Detect which cell encompasses the target text, then output its [X, Y] center coordinate. 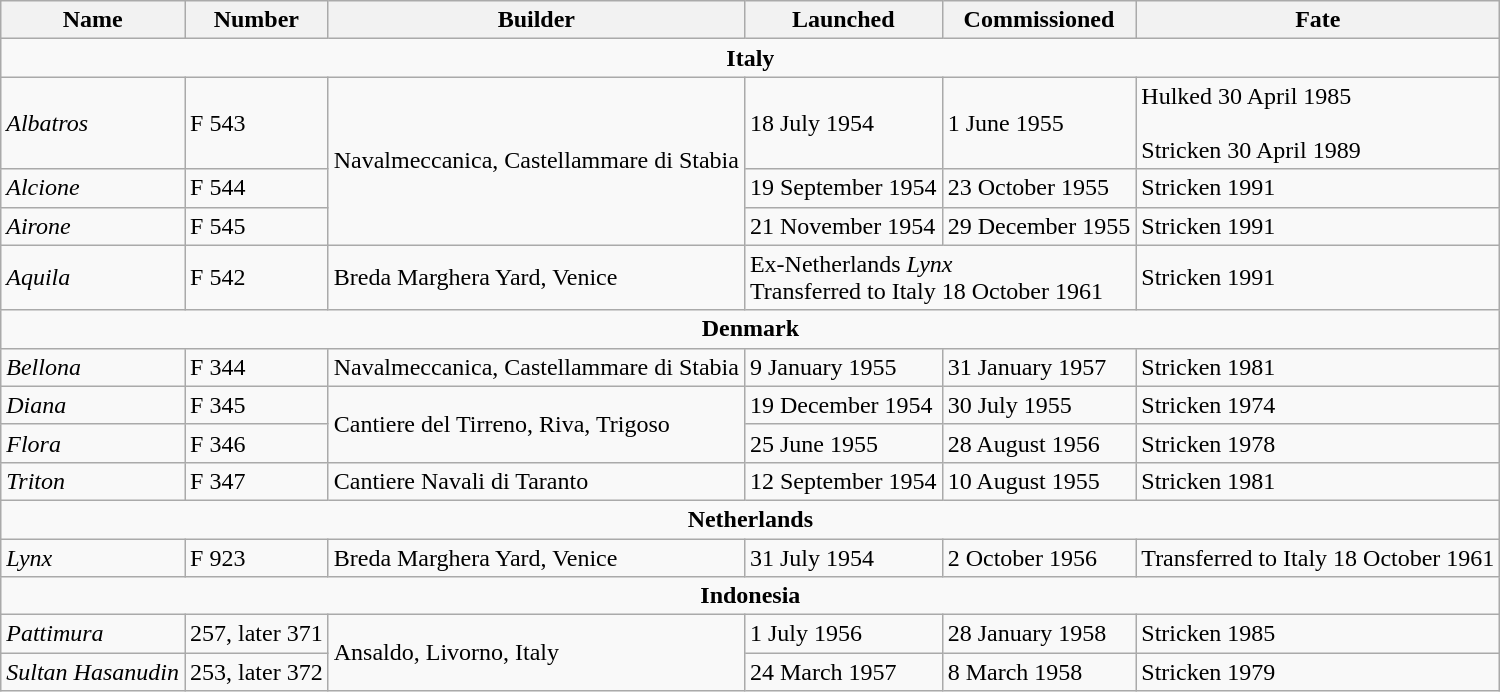
10 August 1955 [1039, 481]
Stricken 1985 [1318, 634]
Builder [536, 20]
12 September 1954 [843, 481]
F 543 [256, 123]
Hulked 30 April 1985Stricken 30 April 1989 [1318, 123]
24 March 1957 [843, 672]
Fate [1318, 20]
F 347 [256, 481]
31 January 1957 [1039, 367]
Cantiere Navali di Taranto [536, 481]
Commissioned [1039, 20]
Bellona [93, 367]
Diana [93, 405]
F 923 [256, 557]
2 October 1956 [1039, 557]
Pattimura [93, 634]
Ansaldo, Livorno, Italy [536, 653]
Name [93, 20]
F 544 [256, 188]
1 July 1956 [843, 634]
Airone [93, 226]
25 June 1955 [843, 443]
Cantiere del Tirreno, Riva, Trigoso [536, 424]
29 December 1955 [1039, 226]
Alcione [93, 188]
Flora [93, 443]
28 January 1958 [1039, 634]
8 March 1958 [1039, 672]
Number [256, 20]
F 344 [256, 367]
Albatros [93, 123]
Transferred to Italy 18 October 1961 [1318, 557]
Triton [93, 481]
Aquila [93, 278]
F 545 [256, 226]
28 August 1956 [1039, 443]
Stricken 1978 [1318, 443]
23 October 1955 [1039, 188]
Indonesia [750, 596]
Lynx [93, 557]
18 July 1954 [843, 123]
F 542 [256, 278]
19 September 1954 [843, 188]
Stricken 1974 [1318, 405]
Denmark [750, 329]
21 November 1954 [843, 226]
Netherlands [750, 519]
Sultan Hasanudin [93, 672]
257, later 371 [256, 634]
Launched [843, 20]
253, later 372 [256, 672]
1 June 1955 [1039, 123]
30 July 1955 [1039, 405]
F 346 [256, 443]
Stricken 1979 [1318, 672]
Italy [750, 58]
31 July 1954 [843, 557]
F 345 [256, 405]
19 December 1954 [843, 405]
Ex-Netherlands Lynx Transferred to Italy 18 October 1961 [940, 278]
9 January 1955 [843, 367]
